Locate the cell with the specified text and output its (X, Y) center coordinate. 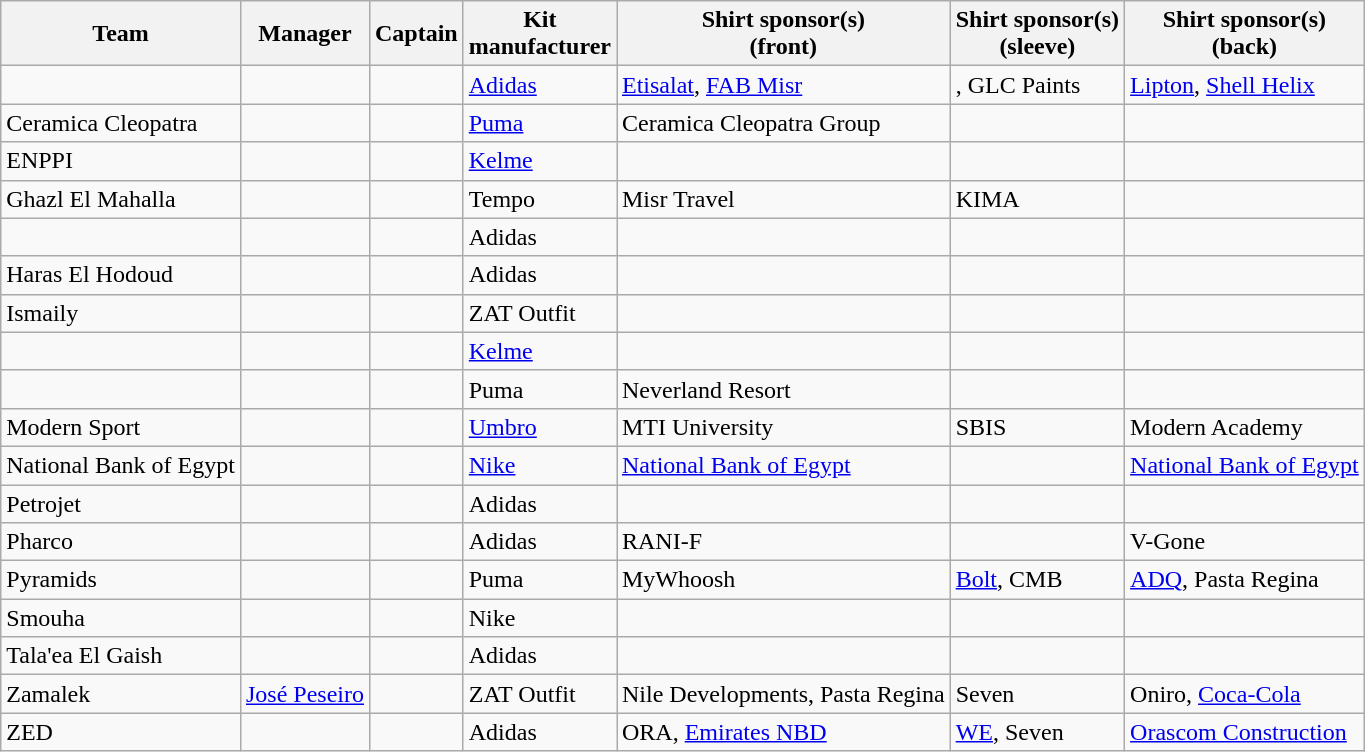
Seven (1037, 694)
RANI-F (783, 542)
Tempo (540, 199)
Tala'ea El Gaish (121, 656)
Umbro (540, 427)
ENPPI (121, 161)
Kitmanufacturer (540, 34)
Orascom Construction (1245, 732)
Bolt, CMB (1037, 580)
Oniro, Coca-Cola (1245, 694)
ADQ, Pasta Regina (1245, 580)
ORA, Emirates NBD (783, 732)
MyWhoosh (783, 580)
Etisalat, FAB Misr (783, 85)
Modern Sport (121, 427)
Shirt sponsor(s)(front) (783, 34)
Ceramica Cleopatra Group (783, 123)
Captain (416, 34)
Pharco (121, 542)
Ghazl El Mahalla (121, 199)
Petrojet (121, 503)
, GLC Paints (1037, 85)
Lipton, Shell Helix (1245, 85)
Zamalek (121, 694)
V-Gone (1245, 542)
Shirt sponsor(s)(sleeve) (1037, 34)
Manager (304, 34)
WE, Seven (1037, 732)
Pyramids (121, 580)
José Peseiro (304, 694)
ZED (121, 732)
Misr Travel (783, 199)
Neverland Resort (783, 389)
Ismaily (121, 313)
Shirt sponsor(s)(back) (1245, 34)
SBIS (1037, 427)
Nile Developments, Pasta Regina (783, 694)
KIMA (1037, 199)
Smouha (121, 618)
Modern Academy (1245, 427)
Haras El Hodoud (121, 275)
Team (121, 34)
Ceramica Cleopatra (121, 123)
MTI University (783, 427)
